Identify which cell holds the provided text, then report its [X, Y] central coordinate. 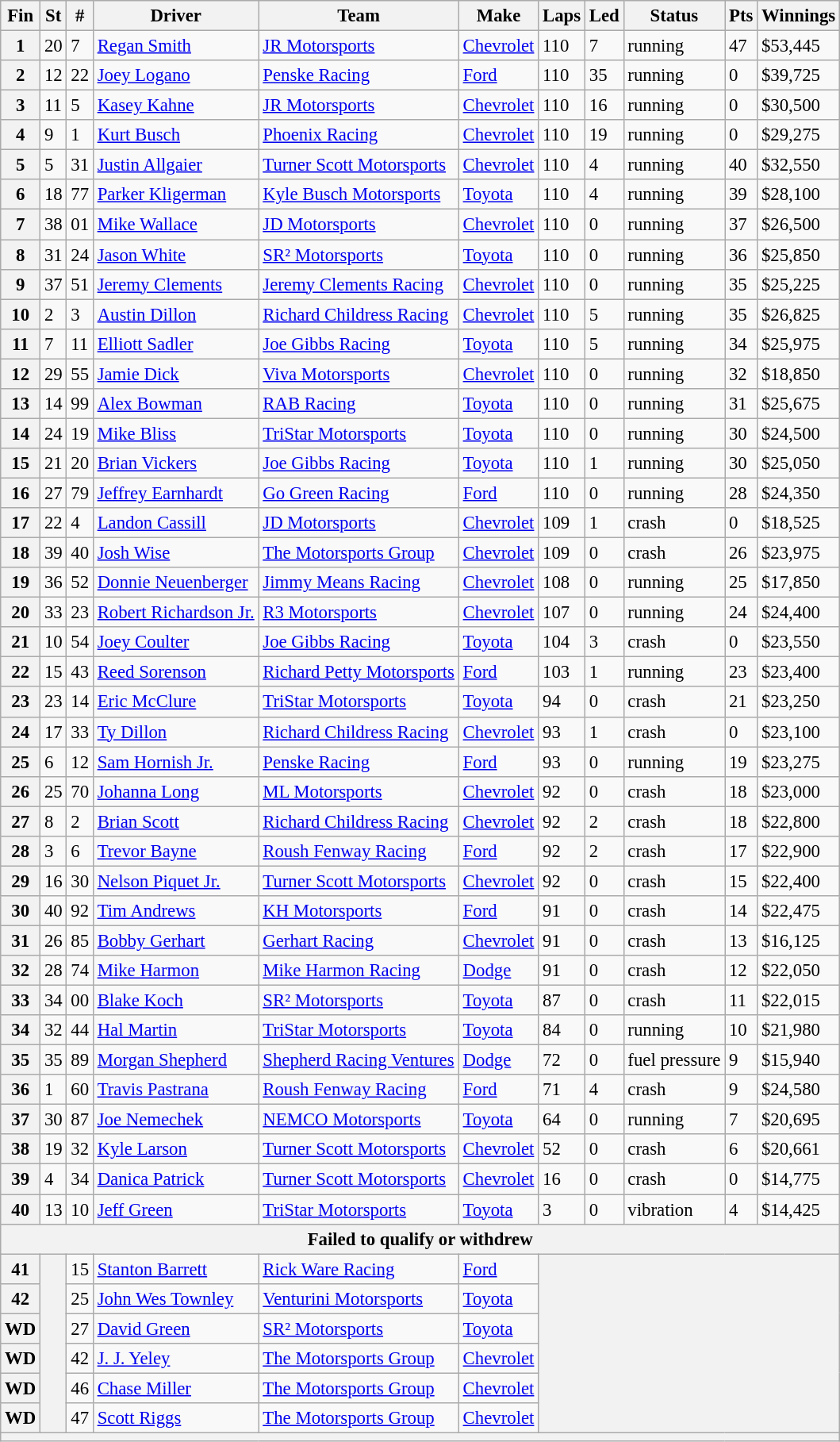
Jeffrey Earnhardt [176, 493]
$24,350 [799, 493]
$14,425 [799, 1209]
Jason White [176, 255]
$23,100 [799, 732]
Mike Harmon [176, 971]
79 [79, 493]
Kasey Kahne [176, 106]
Josh Wise [176, 553]
Brian Scott [176, 821]
Go Green Racing [359, 493]
94 [562, 702]
72 [562, 1060]
$30,500 [799, 106]
$22,800 [799, 821]
$25,975 [799, 344]
Hal Martin [176, 1030]
Joey Coulter [176, 642]
54 [79, 642]
Justin Allgaier [176, 165]
Reed Sorenson [176, 672]
$25,225 [799, 284]
$26,500 [799, 225]
Jamie Dick [176, 374]
$22,475 [799, 911]
Pts [741, 16]
Brian Vickers [176, 463]
Jeremy Clements Racing [359, 284]
Shepherd Racing Ventures [359, 1060]
60 [79, 1090]
Joey Logano [176, 75]
$23,000 [799, 791]
Rick Ware Racing [359, 1269]
Status [674, 16]
$23,550 [799, 642]
# [79, 16]
Travis Pastrana [176, 1090]
David Green [176, 1329]
$22,400 [799, 881]
41 [21, 1269]
Elliott Sadler [176, 344]
$17,850 [799, 583]
$20,661 [799, 1150]
$23,250 [799, 702]
$53,445 [799, 46]
vibration [674, 1209]
$18,850 [799, 374]
$16,125 [799, 940]
St [54, 16]
Phoenix Racing [359, 135]
Bobby Gerhart [176, 940]
$23,975 [799, 553]
$32,550 [799, 165]
Fin [21, 16]
$26,825 [799, 314]
Robert Richardson Jr. [176, 613]
Driver [176, 16]
J. J. Yeley [176, 1359]
$15,940 [799, 1060]
$24,400 [799, 613]
Parker Kligerman [176, 194]
Venturini Motorsports [359, 1298]
00 [79, 1001]
46 [79, 1388]
Nelson Piquet Jr. [176, 881]
01 [79, 225]
Johanna Long [176, 791]
$22,015 [799, 1001]
Alex Bowman [176, 404]
fuel pressure [674, 1060]
Chase Miller [176, 1388]
55 [79, 374]
Mike Harmon Racing [359, 971]
$20,695 [799, 1120]
Richard Petty Motorsports [359, 672]
Donnie Neuenberger [176, 583]
85 [79, 940]
107 [562, 613]
Trevor Bayne [176, 852]
Team [359, 16]
70 [79, 791]
103 [562, 672]
$21,980 [799, 1030]
John Wes Townley [176, 1298]
89 [79, 1060]
Ty Dillon [176, 732]
Mike Bliss [176, 433]
Austin Dillon [176, 314]
Regan Smith [176, 46]
Kyle Busch Motorsports [359, 194]
51 [79, 284]
Kurt Busch [176, 135]
Failed to qualify or withdrew [420, 1239]
Landon Cassill [176, 523]
$23,275 [799, 762]
$29,275 [799, 135]
Winnings [799, 16]
43 [79, 672]
Tim Andrews [176, 911]
108 [562, 583]
NEMCO Motorsports [359, 1120]
104 [562, 642]
Jimmy Means Racing [359, 583]
Stanton Barrett [176, 1269]
RAB Racing [359, 404]
$22,900 [799, 852]
R3 Motorsports [359, 613]
$25,675 [799, 404]
$23,400 [799, 672]
71 [562, 1090]
$24,580 [799, 1090]
Viva Motorsports [359, 374]
Jeff Green [176, 1209]
Gerhart Racing [359, 940]
Joe Nemechek [176, 1120]
Led [604, 16]
Scott Riggs [176, 1418]
Danica Patrick [176, 1179]
44 [79, 1030]
Blake Koch [176, 1001]
$24,500 [799, 433]
64 [562, 1120]
77 [79, 194]
Jeremy Clements [176, 284]
Morgan Shepherd [176, 1060]
Laps [562, 16]
$22,050 [799, 971]
Make [498, 16]
Sam Hornish Jr. [176, 762]
ML Motorsports [359, 791]
Mike Wallace [176, 225]
Eric McClure [176, 702]
$39,725 [799, 75]
84 [562, 1030]
$25,850 [799, 255]
74 [79, 971]
Kyle Larson [176, 1150]
99 [79, 404]
$14,775 [799, 1179]
KH Motorsports [359, 911]
$18,525 [799, 523]
$25,050 [799, 463]
$28,100 [799, 194]
